Return (x, y) of the center of cell containing provided text 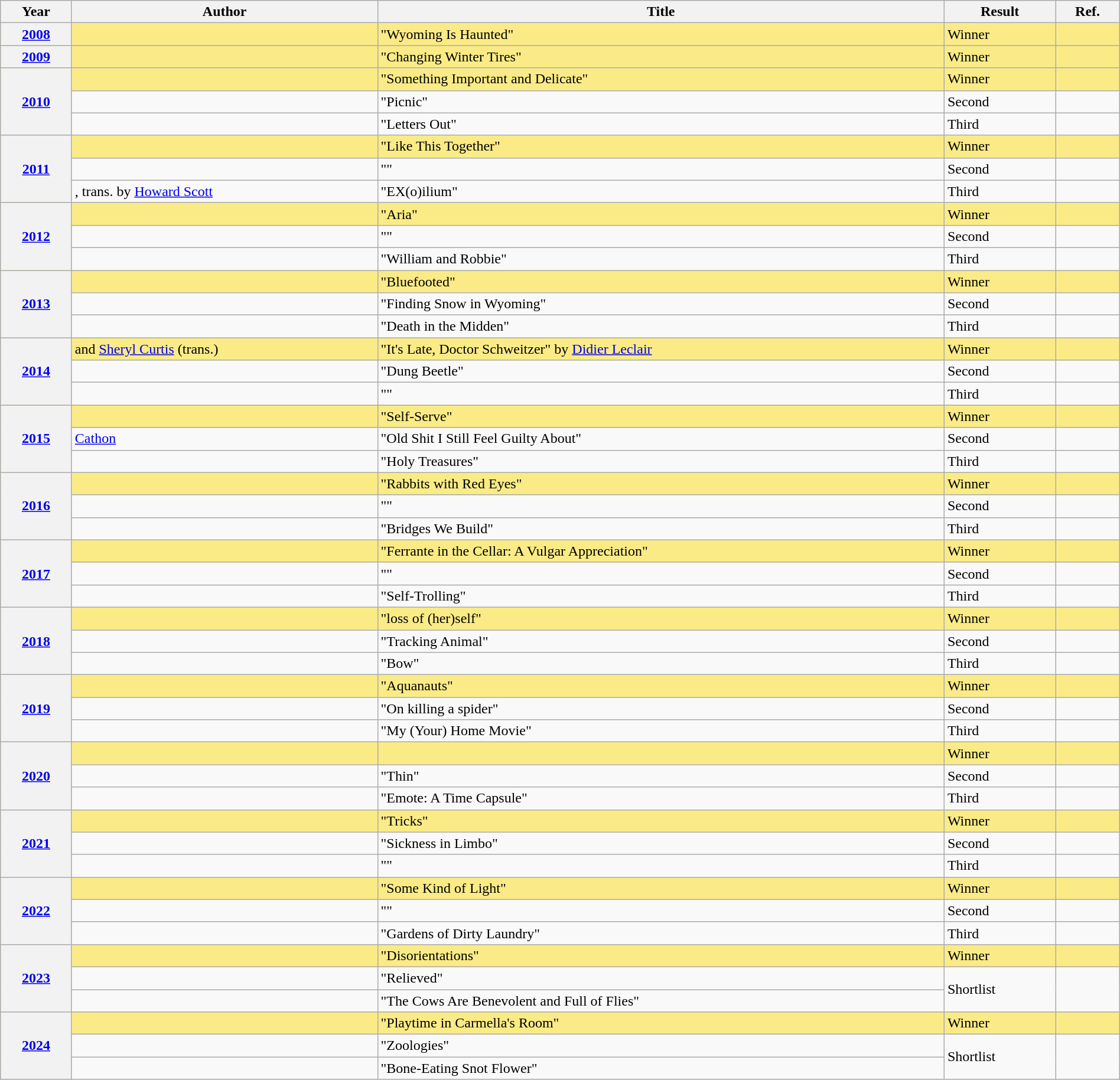
2017 (37, 573)
"Tricks" (660, 821)
"Emote: A Time Capsule" (660, 798)
Title (660, 12)
2022 (37, 911)
"Death in the Midden" (660, 327)
Result (999, 12)
2021 (37, 843)
2016 (37, 506)
"The Cows Are Benevolent and Full of Flies" (660, 1001)
"Aquanauts" (660, 686)
"Letters Out" (660, 124)
"Changing Winter Tires" (660, 57)
"Disorientations" (660, 955)
"Playtime in Carmella's Room" (660, 1023)
"Self-Trolling" (660, 596)
2013 (37, 304)
"William and Robbie" (660, 259)
"Dung Beetle" (660, 371)
"Holy Treasures" (660, 461)
"Picnic" (660, 102)
"Some Kind of Light" (660, 888)
2012 (37, 236)
2018 (37, 641)
Author (224, 12)
2019 (37, 709)
2010 (37, 102)
"Bluefooted" (660, 282)
2015 (37, 439)
, trans. by Howard Scott (224, 191)
"Gardens of Dirty Laundry" (660, 933)
"Bow" (660, 664)
"Wyoming Is Haunted" (660, 34)
"Rabbits with Red Eyes" (660, 484)
"Finding Snow in Wyoming" (660, 304)
"Self-Serve" (660, 416)
2014 (37, 371)
"Zoologies" (660, 1046)
"Aria" (660, 214)
"Sickness in Limbo" (660, 843)
2011 (37, 169)
"Ferrante in the Cellar: A Vulgar Appreciation" (660, 551)
Cathon (224, 439)
"On killing a spider" (660, 709)
"EX(o)ilium" (660, 191)
Ref. (1088, 12)
"Bridges We Build" (660, 528)
"Bone-Eating Snot Flower" (660, 1068)
Year (37, 12)
2024 (37, 1046)
"Old Shit I Still Feel Guilty About" (660, 439)
"It's Late, Doctor Schweitzer" by Didier Leclair (660, 349)
2009 (37, 57)
"My (Your) Home Movie" (660, 731)
"Thin" (660, 776)
2020 (37, 776)
"Relieved" (660, 978)
"Tracking Animal" (660, 641)
2023 (37, 978)
2008 (37, 34)
"Like This Together" (660, 146)
"Something Important and Delicate" (660, 79)
and Sheryl Curtis (trans.) (224, 349)
"loss of (her)self" (660, 618)
